Capture the cell that displays the provided text and extract its (x, y) central coordinate. 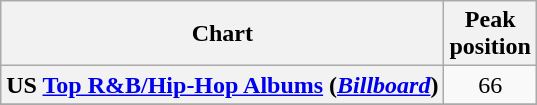
66 (490, 85)
Peakposition (490, 34)
Chart (222, 34)
US Top R&B/Hip-Hop Albums (Billboard) (222, 85)
